Detect which cell encompasses the target text, then output its (x, y) center coordinate. 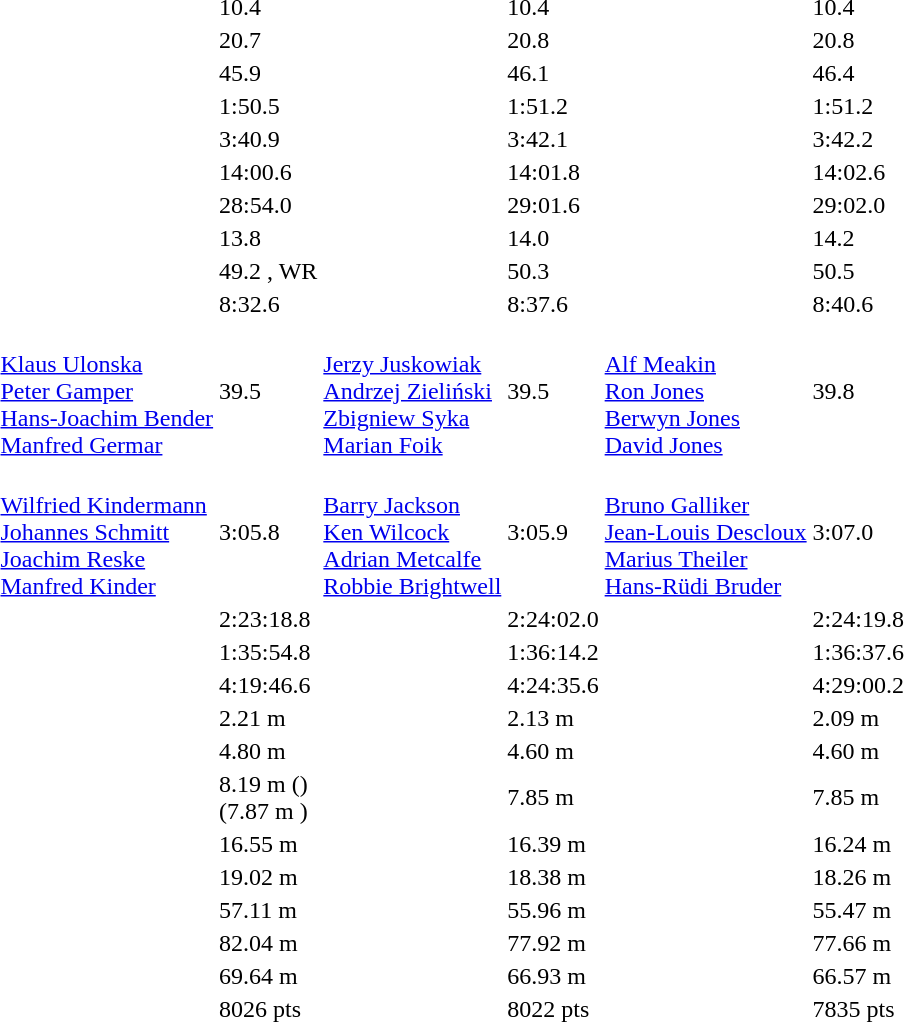
4:24:35.6 (553, 685)
66.93 m (553, 976)
20.7 (268, 40)
16.55 m (268, 844)
3:05.8 (268, 532)
3:42.1 (553, 139)
82.04 m (268, 943)
57.11 m (268, 910)
Barry JacksonKen WilcockAdrian MetcalfeRobbie Brightwell (412, 532)
Bruno GallikerJean-Louis DesclouxMarius TheilerHans-Rüdi Bruder (706, 532)
8:37.6 (553, 304)
8.19 m ()(7.87 m ) (268, 798)
69.64 m (268, 976)
29:01.6 (553, 205)
13.8 (268, 238)
18.38 m (553, 877)
14:00.6 (268, 172)
7.85 m (553, 798)
3:40.9 (268, 139)
14:01.8 (553, 172)
16.39 m (553, 844)
4.60 m (553, 751)
20.8 (553, 40)
14.0 (553, 238)
77.92 m (553, 943)
Jerzy JuskowiakAndrzej ZielińskiZbigniew SykaMarian Foik (412, 391)
2:24:02.0 (553, 619)
2:23:18.8 (268, 619)
55.96 m (553, 910)
50.3 (553, 271)
2.21 m (268, 718)
Alf MeakinRon JonesBerwyn JonesDavid Jones (706, 391)
1:51.2 (553, 106)
1:50.5 (268, 106)
45.9 (268, 73)
4:19:46.6 (268, 685)
3:05.9 (553, 532)
1:36:14.2 (553, 652)
19.02 m (268, 877)
28:54.0 (268, 205)
2.13 m (553, 718)
46.1 (553, 73)
8:32.6 (268, 304)
49.2 , WR (268, 271)
4.80 m (268, 751)
1:35:54.8 (268, 652)
